Return the (X, Y) coordinate for the center point of the cell that contains the specified text.  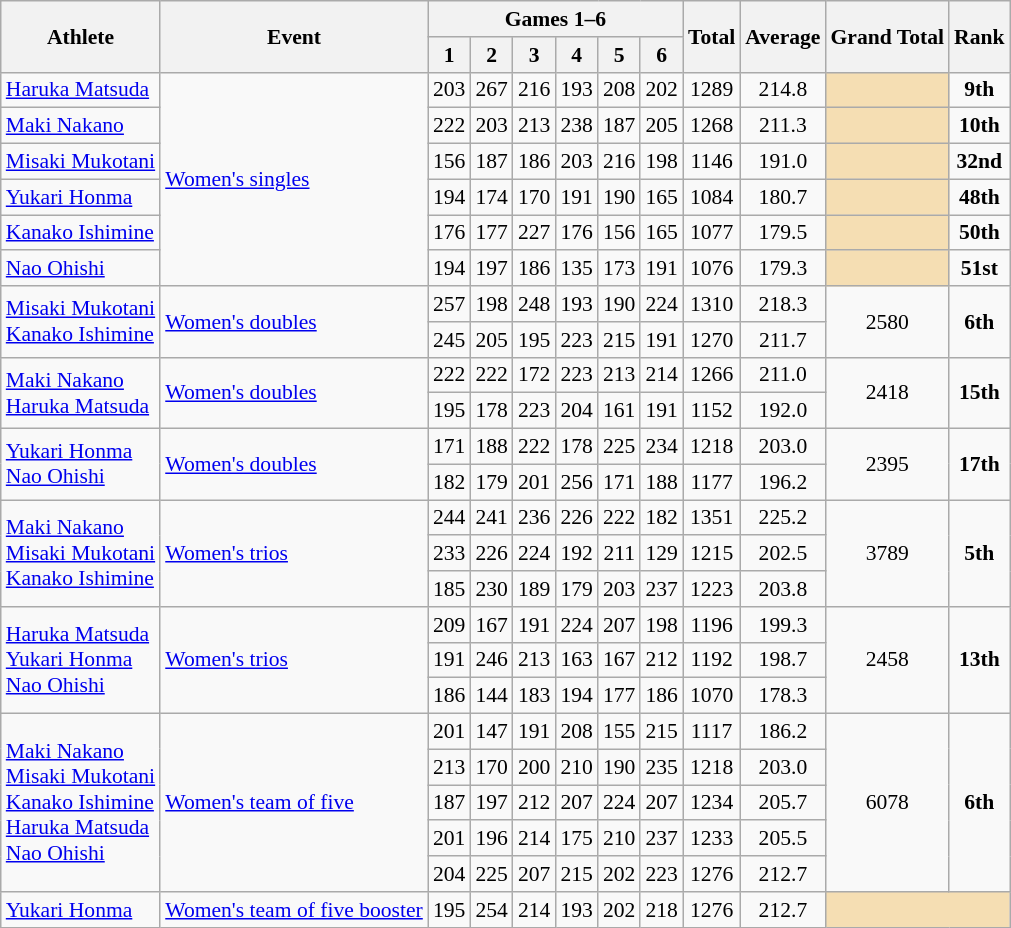
257 (450, 304)
1084 (712, 197)
1351 (712, 518)
Misaki MukotaniKanako Ishimine (80, 322)
4 (576, 55)
178.3 (782, 696)
200 (534, 767)
Maki NakanoMisaki MukotaniKanako IshimineHaruka MatsudaNao Ohishi (80, 803)
9th (980, 90)
225.2 (782, 518)
163 (576, 660)
172 (534, 375)
161 (620, 411)
Event (294, 36)
Women's team of five (294, 803)
192 (576, 554)
3789 (888, 554)
6078 (888, 803)
205.5 (782, 839)
1268 (712, 126)
17th (980, 464)
1196 (712, 625)
211.3 (782, 126)
179.5 (782, 233)
129 (662, 554)
Misaki Mukotani (80, 162)
3 (534, 55)
248 (534, 304)
235 (662, 767)
51st (980, 269)
203.8 (782, 589)
2 (492, 55)
Games 1–6 (556, 19)
179.3 (782, 269)
1266 (712, 375)
Yukari HonmaNao Ohishi (80, 464)
5th (980, 554)
246 (492, 660)
199.3 (782, 625)
241 (492, 518)
1215 (712, 554)
196.2 (782, 482)
196 (492, 839)
245 (450, 340)
180.7 (782, 197)
1177 (712, 482)
233 (450, 554)
Athlete (80, 36)
185 (450, 589)
227 (534, 233)
230 (492, 589)
202.5 (782, 554)
254 (492, 910)
Haruka Matsuda (80, 90)
1223 (712, 589)
1289 (712, 90)
Women's team of five booster (294, 910)
1310 (712, 304)
147 (492, 732)
50th (980, 233)
175 (576, 839)
234 (662, 447)
Kanako Ishimine (80, 233)
48th (980, 197)
189 (534, 589)
Haruka MatsudaYukari HonmaNao Ohishi (80, 660)
211 (620, 554)
205.7 (782, 803)
236 (534, 518)
174 (492, 197)
238 (576, 126)
Maki Nakano (80, 126)
144 (492, 696)
267 (492, 90)
Women's singles (294, 179)
5 (620, 55)
155 (620, 732)
186.2 (782, 732)
1117 (712, 732)
173 (620, 269)
191.0 (782, 162)
1077 (712, 233)
Grand Total (888, 36)
2580 (888, 322)
1076 (712, 269)
Average (782, 36)
1233 (712, 839)
2458 (888, 660)
Nao Ohishi (80, 269)
218.3 (782, 304)
13th (980, 660)
1152 (712, 411)
209 (450, 625)
218 (662, 910)
6 (662, 55)
10th (980, 126)
1 (450, 55)
2395 (888, 464)
15th (980, 392)
256 (576, 482)
2418 (888, 392)
Total (712, 36)
211.0 (782, 375)
Maki NakanoMisaki MukotaniKanako Ishimine (80, 554)
244 (450, 518)
1192 (712, 660)
198.7 (782, 660)
1234 (712, 803)
214.8 (782, 90)
1146 (712, 162)
192.0 (782, 411)
211.7 (782, 340)
135 (576, 269)
1070 (712, 696)
1270 (712, 340)
183 (534, 696)
Maki NakanoHaruka Matsuda (80, 392)
32nd (980, 162)
Rank (980, 36)
